Determine the (x, y) coordinate at the center of the cell enclosing the given text.  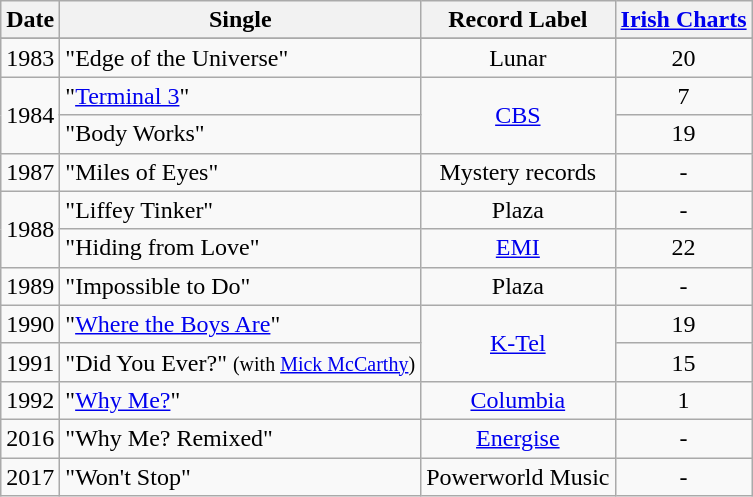
"Terminal 3" (240, 96)
"Edge of the Universe" (240, 58)
"Where the Boys Are" (240, 324)
20 (684, 58)
2017 (30, 477)
22 (684, 248)
Energise (518, 438)
1989 (30, 286)
"Did You Ever?" (with Mick McCarthy) (240, 362)
Lunar (518, 58)
Powerworld Music (518, 477)
"Liffey Tinker" (240, 210)
1991 (30, 362)
Mystery records (518, 172)
2016 (30, 438)
"Body Works" (240, 134)
1983 (30, 58)
"Why Me? Remixed" (240, 438)
"Impossible to Do" (240, 286)
1987 (30, 172)
Date (30, 20)
15 (684, 362)
CBS (518, 115)
1990 (30, 324)
Single (240, 20)
1 (684, 400)
"Miles of Eyes" (240, 172)
Columbia (518, 400)
Irish Charts (684, 20)
1992 (30, 400)
7 (684, 96)
"Why Me?" (240, 400)
1984 (30, 115)
EMI (518, 248)
Record Label (518, 20)
1988 (30, 229)
"Hiding from Love" (240, 248)
"Won't Stop" (240, 477)
K-Tel (518, 343)
